Return the (X, Y) coordinate for the center point of the cell that contains the specified text.  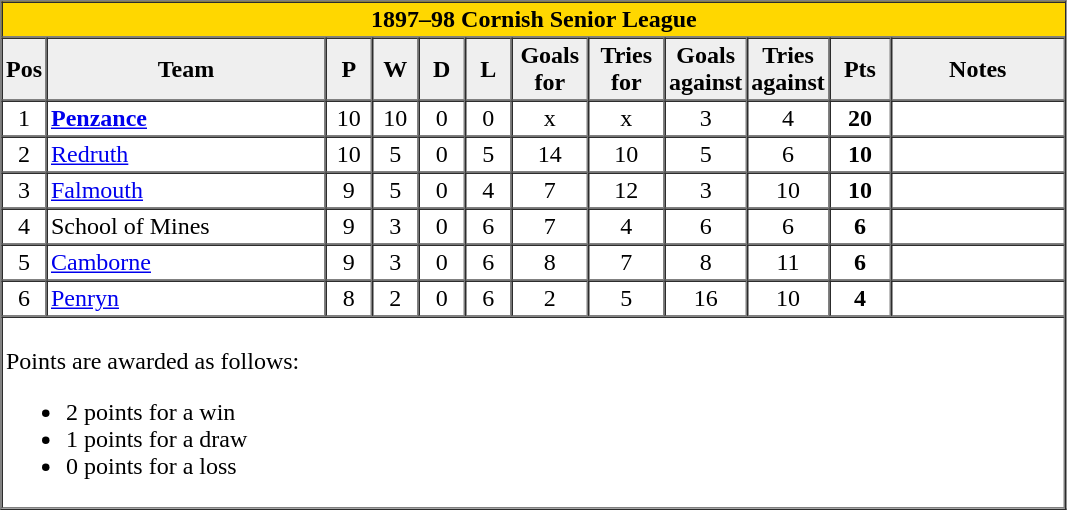
School of Mines (186, 226)
Redruth (186, 154)
Camborne (186, 262)
Pos (24, 70)
Falmouth (186, 190)
Penryn (186, 298)
12 (626, 190)
Goals for (550, 70)
14 (550, 154)
Points are awarded as follows:2 points for a win1 points for a draw0 points for a loss (534, 412)
Tries against (788, 70)
P (349, 70)
L (488, 70)
Notes (978, 70)
Tries for (626, 70)
D (441, 70)
1897–98 Cornish Senior League (534, 20)
1 (24, 118)
Goals against (705, 70)
16 (705, 298)
W (395, 70)
Team (186, 70)
Penzance (186, 118)
20 (860, 118)
Pts (860, 70)
11 (788, 262)
